For the text-containing cell, return its midpoint in (X, Y) coordinate format. 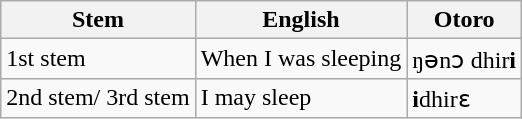
idhirɛ (464, 98)
1st stem (98, 59)
ŋənɔ dhiri (464, 59)
Stem (98, 20)
English (301, 20)
When I was sleeping (301, 59)
I may sleep (301, 98)
2nd stem/ 3rd stem (98, 98)
Otoro (464, 20)
